Output the (x, y) coordinate of the center of the cell containing the given text.  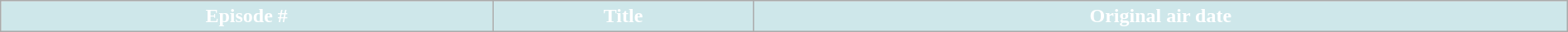
Episode # (246, 16)
Title (624, 16)
Original air date (1160, 16)
